Locate the cell with the specified text and output its (x, y) center coordinate. 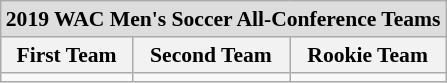
Second Team (210, 55)
2019 WAC Men's Soccer All-Conference Teams (224, 19)
Rookie Team (368, 55)
First Team (67, 55)
